Capture the cell that displays the provided text and extract its (x, y) central coordinate. 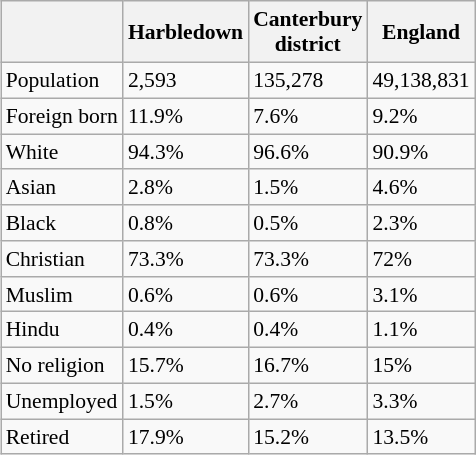
15% (420, 365)
Christian (62, 259)
11.9% (186, 116)
0.8% (186, 223)
Foreign born (62, 116)
Muslim (62, 294)
2.8% (186, 187)
13.5% (420, 437)
9.2% (420, 116)
2.7% (308, 401)
15.2% (308, 437)
Population (62, 80)
Unemployed (62, 401)
90.9% (420, 152)
49,138,831 (420, 80)
White (62, 152)
2,593 (186, 80)
96.6% (308, 152)
Asian (62, 187)
Retired (62, 437)
15.7% (186, 365)
2.3% (420, 223)
England (420, 32)
94.3% (186, 152)
1.1% (420, 330)
No religion (62, 365)
72% (420, 259)
17.9% (186, 437)
16.7% (308, 365)
7.6% (308, 116)
Hindu (62, 330)
3.3% (420, 401)
3.1% (420, 294)
Black (62, 223)
4.6% (420, 187)
Harbledown (186, 32)
Canterburydistrict (308, 32)
0.5% (308, 223)
135,278 (308, 80)
